Find where the given text appears and provide that cell's center as (x, y) coordinate. 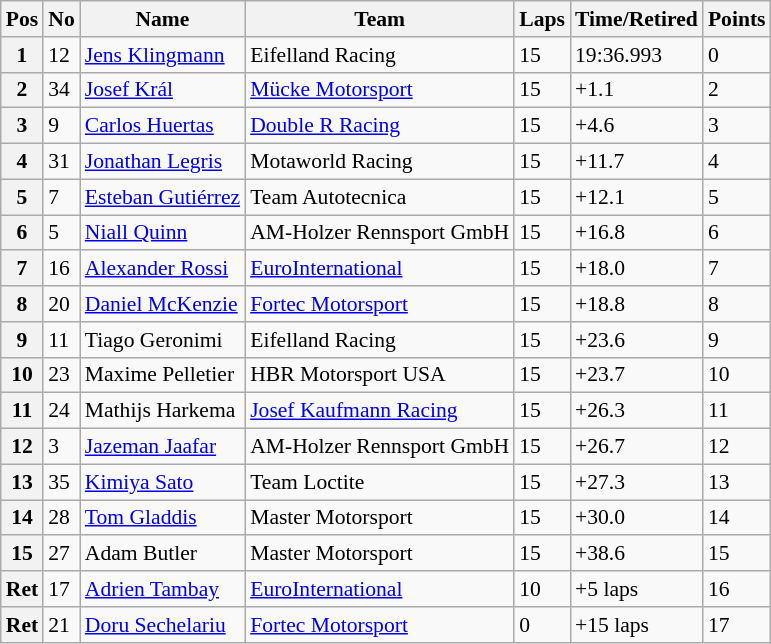
+12.1 (636, 197)
+16.8 (636, 233)
1 (22, 55)
Mücke Motorsport (380, 90)
+30.0 (636, 518)
Mathijs Harkema (162, 411)
Double R Racing (380, 126)
+1.1 (636, 90)
Time/Retired (636, 19)
Jonathan Legris (162, 162)
+27.3 (636, 482)
23 (62, 375)
Niall Quinn (162, 233)
Maxime Pelletier (162, 375)
Team Autotecnica (380, 197)
Team Loctite (380, 482)
+11.7 (636, 162)
Carlos Huertas (162, 126)
No (62, 19)
+26.3 (636, 411)
35 (62, 482)
Esteban Gutiérrez (162, 197)
31 (62, 162)
Josef Kaufmann Racing (380, 411)
Kimiya Sato (162, 482)
HBR Motorsport USA (380, 375)
Adam Butler (162, 554)
Name (162, 19)
Jazeman Jaafar (162, 447)
Jens Klingmann (162, 55)
19:36.993 (636, 55)
20 (62, 304)
Adrien Tambay (162, 589)
Doru Sechelariu (162, 625)
Tiago Geronimi (162, 340)
+26.7 (636, 447)
Tom Gladdis (162, 518)
+18.0 (636, 269)
Josef Král (162, 90)
+5 laps (636, 589)
28 (62, 518)
Alexander Rossi (162, 269)
Points (737, 19)
Team (380, 19)
Motaworld Racing (380, 162)
+23.7 (636, 375)
+18.8 (636, 304)
+15 laps (636, 625)
34 (62, 90)
+38.6 (636, 554)
+23.6 (636, 340)
Laps (542, 19)
21 (62, 625)
24 (62, 411)
Daniel McKenzie (162, 304)
Pos (22, 19)
27 (62, 554)
+4.6 (636, 126)
